Output the (x, y) coordinate of the center of the cell containing the given text.  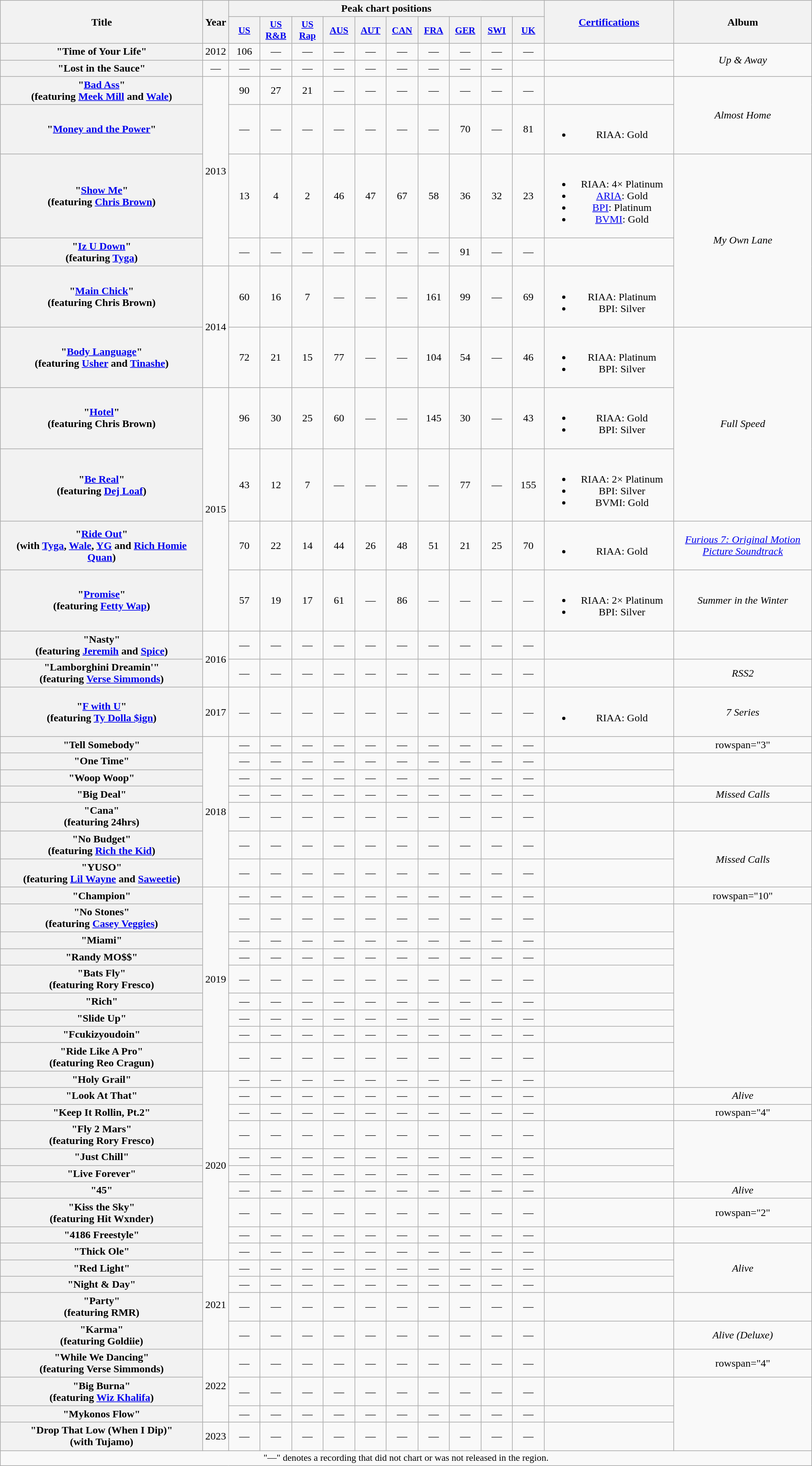
2012 (216, 52)
"Big Deal" (101, 794)
2014 (216, 327)
2022 (216, 1386)
FRA (434, 30)
"45" (101, 1190)
"No Budget" (featuring Rich the Kid) (101, 845)
"Look At That" (101, 1096)
23 (528, 196)
"Tell Somebody" (101, 745)
2021 (216, 1304)
AUS (339, 30)
"Show Me"(featuring Chris Brown) (101, 196)
USR&B (276, 30)
rowspan="2" (743, 1213)
"Woop Woop" (101, 778)
"Drop That Low (When I Dip)" (with Tujamo) (101, 1436)
rowspan="10" (743, 895)
"Thick Ole" (101, 1251)
22 (276, 546)
106 (245, 52)
US (245, 30)
69 (528, 296)
44 (339, 546)
"Night & Day" (101, 1285)
26 (370, 546)
47 (370, 196)
"Mykonos Flow" (101, 1414)
"Ride Like A Pro" (featuring Reo Cragun) (101, 1057)
"One Time" (101, 761)
"Be Real"(featuring Dej Loaf) (101, 485)
58 (434, 196)
57 (245, 601)
RIAA: 4× PlatinumARIA: GoldBPI: PlatinumBVMI: Gold (609, 196)
67 (403, 196)
"Bats Fly" (featuring Rory Fresco) (101, 979)
72 (245, 357)
SWI (497, 30)
"Body Language"(featuring Usher and Tinashe) (101, 357)
"4186 Freestyle" (101, 1235)
My Own Lane (743, 240)
GER (465, 30)
Full Speed (743, 424)
"Ride Out"(with Tyga, Wale, YG and Rich Homie Quan) (101, 546)
2019 (216, 979)
96 (245, 418)
Summer in the Winter (743, 601)
2020 (216, 1166)
"Keep It Rollin, Pt.2" (101, 1112)
"Money and the Power" (101, 129)
2 (307, 196)
"While We Dancing" (featuring Verse Simmonds) (101, 1364)
48 (403, 546)
51 (434, 546)
"Bad Ass"(featuring Meek Mill and Wale) (101, 90)
"Big Burna" (featuring Wiz Khalifa) (101, 1391)
"Red Light" (101, 1268)
36 (465, 196)
91 (465, 252)
"Holy Grail" (101, 1079)
"No Stones" (featuring Casey Veggies) (101, 917)
Certifications (609, 22)
"Cana" (featuring 24hrs) (101, 817)
"Rich" (101, 1002)
17 (307, 601)
AUT (370, 30)
15 (307, 357)
Album (743, 22)
"Champion" (101, 895)
"Randy MO$$" (101, 957)
"Slide Up" (101, 1018)
Alive (Deluxe) (743, 1335)
27 (276, 90)
12 (276, 485)
81 (528, 129)
"Party" (featuring RMR) (101, 1307)
2023 (216, 1436)
"Fcukizyoudoin" (101, 1035)
61 (339, 601)
145 (434, 418)
19 (276, 601)
2017 (216, 712)
Year (216, 22)
"Miami" (101, 940)
54 (465, 357)
RIAA: 2× PlatinumBPI: SilverBVMI: Gold (609, 485)
Up & Away (743, 60)
104 (434, 357)
Furious 7: Original Motion Picture Soundtrack (743, 546)
"Iz U Down"(featuring Tyga) (101, 252)
2013 (216, 171)
4 (276, 196)
"Promise"(featuring Fetty Wap) (101, 601)
CAN (403, 30)
RSS2 (743, 674)
Title (101, 22)
Almost Home (743, 115)
2016 (216, 659)
161 (434, 296)
90 (245, 90)
2018 (216, 812)
"Main Chick"(featuring Chris Brown) (101, 296)
RIAA: GoldBPI: Silver (609, 418)
155 (528, 485)
Peak chart positions (386, 9)
16 (276, 296)
13 (245, 196)
"Lamborghini Dreamin'" (featuring Verse Simmonds) (101, 674)
32 (497, 196)
UK (528, 30)
"Lost in the Sauce" (101, 68)
"Nasty"(featuring Jeremih and Spice) (101, 645)
rowspan="3" (743, 745)
"Just Chill" (101, 1157)
"Kiss the Sky" (featuring Hit Wxnder) (101, 1213)
7 Series (743, 712)
"Live Forever" (101, 1173)
2015 (216, 509)
"YUSO" (featuring Lil Wayne and Saweetie) (101, 873)
RIAA: 2× PlatinumBPI: Silver (609, 601)
USRap (307, 30)
"—" denotes a recording that did not chart or was not released in the region. (406, 1458)
"Fly 2 Mars" (featuring Rory Fresco) (101, 1134)
99 (465, 296)
"Karma" (featuring Goldiie) (101, 1335)
"F with U"(featuring Ty Dolla $ign) (101, 712)
86 (403, 601)
14 (307, 546)
"Time of Your Life" (101, 52)
"Hotel"(featuring Chris Brown) (101, 418)
